Provide the [x, y] coordinate of the cell's center where the given text is located.  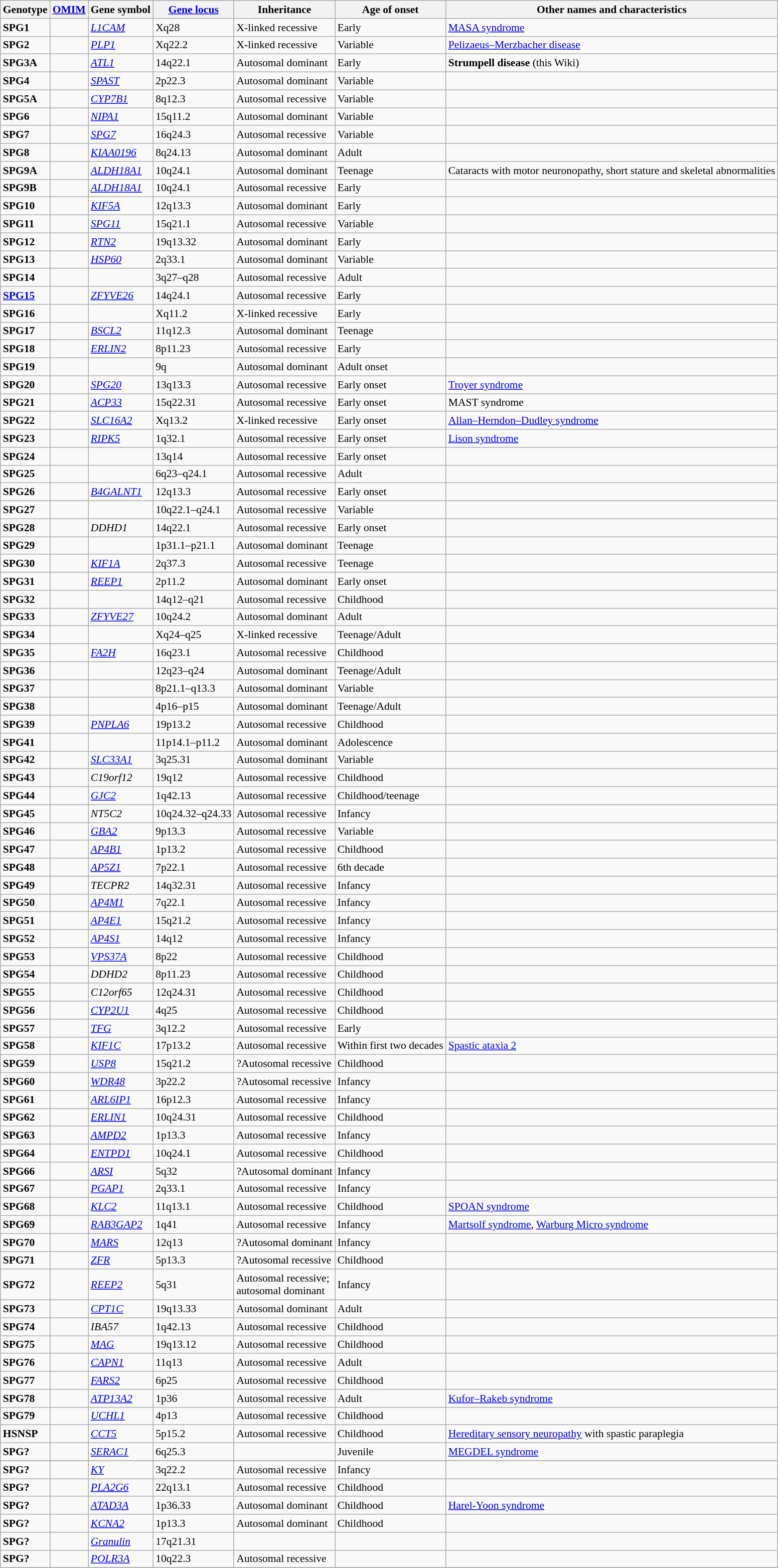
PNPLA6 [120, 724]
SPG33 [25, 617]
SPG68 [25, 1207]
2p11.2 [194, 581]
19q13.12 [194, 1345]
CPT1C [120, 1309]
Gene locus [194, 10]
SPG56 [25, 1010]
SPG13 [25, 260]
SPG43 [25, 778]
16q23.1 [194, 653]
SPG51 [25, 921]
14q32.31 [194, 885]
SPG70 [25, 1242]
TFG [120, 1028]
Genotype [25, 10]
MARS [120, 1242]
HSP60 [120, 260]
SPG39 [25, 724]
15q11.2 [194, 117]
SPG71 [25, 1261]
SPG10 [25, 206]
9p13.3 [194, 832]
SPG64 [25, 1153]
KIF1C [120, 1046]
REEP1 [120, 581]
Cataracts with motor neuronopathy, short stature and skeletal abnormalities [612, 171]
5p15.2 [194, 1434]
3q22.2 [194, 1470]
22q13.1 [194, 1488]
Gene symbol [120, 10]
SLC33A1 [120, 760]
ACP33 [120, 403]
SPG57 [25, 1028]
8p22 [194, 957]
1p36.33 [194, 1506]
SPG14 [25, 278]
KIF1A [120, 564]
Spastic ataxia 2 [612, 1046]
SPG21 [25, 403]
C19orf12 [120, 778]
6th decade [390, 867]
11q13.1 [194, 1207]
SPG58 [25, 1046]
NT5C2 [120, 814]
ATL1 [120, 63]
SPG28 [25, 528]
ZFYVE26 [120, 295]
SPG18 [25, 349]
SPG45 [25, 814]
SPG78 [25, 1398]
ZFR [120, 1261]
19p13.2 [194, 724]
KY [120, 1470]
RTN2 [120, 242]
12q23–q24 [194, 671]
C12orf65 [120, 993]
17p13.2 [194, 1046]
Hereditary sensory neuropathy with spastic paraplegia [612, 1434]
GJC2 [120, 796]
SPG53 [25, 957]
MEGDEL syndrome [612, 1452]
OMIM [69, 10]
SPG9B [25, 188]
Juvenile [390, 1452]
SPG73 [25, 1309]
AMPD2 [120, 1136]
NIPA1 [120, 117]
SPG48 [25, 867]
4q25 [194, 1010]
SPG5A [25, 99]
5p13.3 [194, 1261]
SPG62 [25, 1118]
19q13.32 [194, 242]
10q24.31 [194, 1118]
SPG47 [25, 850]
6p25 [194, 1380]
Autosomal recessive;autosomal dominant [284, 1285]
10q22.1–q24.1 [194, 510]
SPG30 [25, 564]
10q24.2 [194, 617]
SPG36 [25, 671]
2q37.3 [194, 564]
Lison syndrome [612, 438]
SPG77 [25, 1380]
MASA syndrome [612, 28]
8q24.13 [194, 152]
SPG50 [25, 903]
SPG63 [25, 1136]
Xq13.2 [194, 421]
Pelizaeus–Merzbacher disease [612, 45]
ARL6IP1 [120, 1100]
11p14.1–p11.2 [194, 742]
Within first two decades [390, 1046]
B4GALNT1 [120, 492]
BSCL2 [120, 331]
Adult onset [390, 367]
IBA57 [120, 1327]
14q12–q21 [194, 599]
1p13.2 [194, 850]
PLA2G6 [120, 1488]
8p21.1–q13.3 [194, 689]
9q [194, 367]
SPG42 [25, 760]
2p22.3 [194, 81]
KIF5A [120, 206]
14q24.1 [194, 295]
5q31 [194, 1285]
SPG27 [25, 510]
POLR3A [120, 1559]
SPG55 [25, 993]
SPG46 [25, 832]
Inheritance [284, 10]
SPG32 [25, 599]
SPG8 [25, 152]
SPG37 [25, 689]
SPG38 [25, 707]
SPG24 [25, 456]
13q14 [194, 456]
Adolescence [390, 742]
17q21.31 [194, 1541]
10q22.3 [194, 1559]
16q24.3 [194, 135]
TECPR2 [120, 885]
RIPK5 [120, 438]
SPG12 [25, 242]
DDHD2 [120, 975]
12q24.31 [194, 993]
SPG15 [25, 295]
3p22.2 [194, 1082]
SPG4 [25, 81]
5q32 [194, 1171]
Other names and characteristics [612, 10]
SPG41 [25, 742]
AP4S1 [120, 939]
ZFYVE27 [120, 617]
SPG23 [25, 438]
SPG49 [25, 885]
Allan–Herndon–Dudley syndrome [612, 421]
ATP13A2 [120, 1398]
12q13 [194, 1242]
8q12.3 [194, 99]
SPG72 [25, 1285]
16p12.3 [194, 1100]
ARSI [120, 1171]
SPG19 [25, 367]
Martsolf syndrome, Warburg Micro syndrome [612, 1225]
SPG25 [25, 474]
SPG60 [25, 1082]
MAG [120, 1345]
WDR48 [120, 1082]
6q23–q24.1 [194, 474]
SLC16A2 [120, 421]
SPG66 [25, 1171]
PLP1 [120, 45]
SPG61 [25, 1100]
AP4E1 [120, 921]
Xq22.2 [194, 45]
4p16–p15 [194, 707]
SPOAN syndrome [612, 1207]
FA2H [120, 653]
1q32.1 [194, 438]
AP5Z1 [120, 867]
Granulin [120, 1541]
SPG6 [25, 117]
7p22.1 [194, 867]
4p13 [194, 1416]
Strumpell disease (this Wiki) [612, 63]
Kufor–Rakeb syndrome [612, 1398]
PGAP1 [120, 1189]
15q22.31 [194, 403]
L1CAM [120, 28]
RAB3GAP2 [120, 1225]
ERLIN1 [120, 1118]
3q12.2 [194, 1028]
UCHL1 [120, 1416]
SPG52 [25, 939]
1p31.1–p21.1 [194, 546]
SPG17 [25, 331]
6q25.3 [194, 1452]
1p36 [194, 1398]
Troyer syndrome [612, 385]
1q41 [194, 1225]
ENTPD1 [120, 1153]
CAPN1 [120, 1363]
Xq28 [194, 28]
SPG16 [25, 313]
DDHD1 [120, 528]
SPG74 [25, 1327]
KIAA0196 [120, 152]
REEP2 [120, 1285]
SPG69 [25, 1225]
AP4M1 [120, 903]
SPG76 [25, 1363]
3q27–q28 [194, 278]
SPG34 [25, 635]
CYP7B1 [120, 99]
3q25.31 [194, 760]
SPG35 [25, 653]
11q13 [194, 1363]
CYP2U1 [120, 1010]
VPS37A [120, 957]
KCNA2 [120, 1523]
19q12 [194, 778]
CCT5 [120, 1434]
SPG54 [25, 975]
SPG75 [25, 1345]
11q12.3 [194, 331]
Age of onset [390, 10]
HSNSP [25, 1434]
SPG59 [25, 1064]
19q13.33 [194, 1309]
SPG26 [25, 492]
SPG22 [25, 421]
SPG2 [25, 45]
10q24.32–q24.33 [194, 814]
14q12 [194, 939]
SPG1 [25, 28]
SPG3A [25, 63]
SPG9A [25, 171]
SPG44 [25, 796]
KLC2 [120, 1207]
ATAD3A [120, 1506]
USP8 [120, 1064]
Childhood/teenage [390, 796]
SPG79 [25, 1416]
AP4B1 [120, 850]
FARS2 [120, 1380]
SPG29 [25, 546]
13q13.3 [194, 385]
Xq24–q25 [194, 635]
SERAC1 [120, 1452]
SPG67 [25, 1189]
15q21.1 [194, 224]
ERLIN2 [120, 349]
SPAST [120, 81]
GBA2 [120, 832]
SPG31 [25, 581]
Xq11.2 [194, 313]
7q22.1 [194, 903]
MAST syndrome [612, 403]
Harel-Yoon syndrome [612, 1506]
